Capture the cell that displays the provided text and extract its (X, Y) central coordinate. 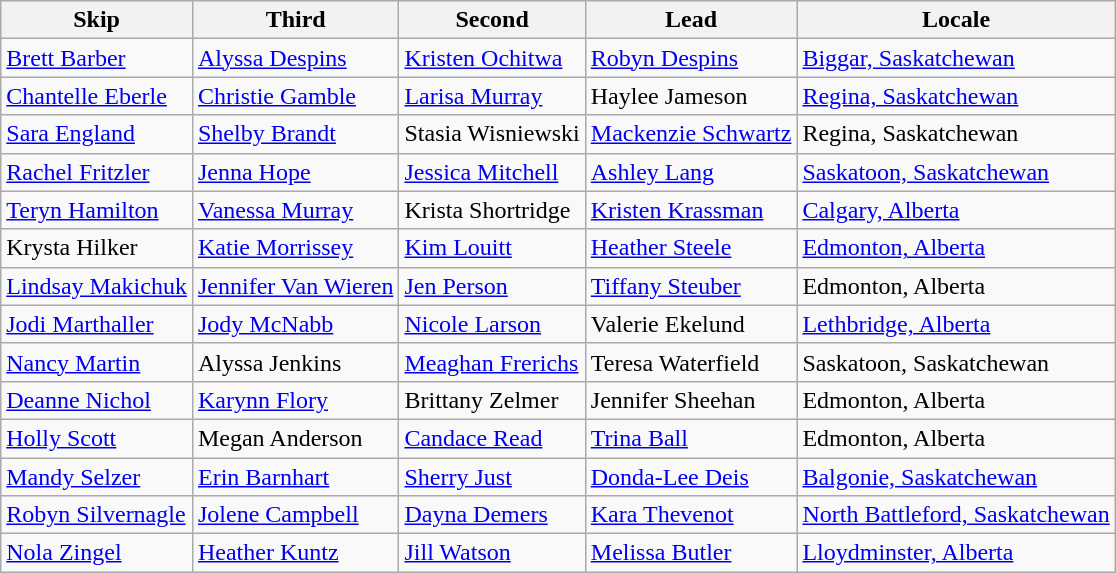
Lloydminster, Alberta (956, 553)
Heather Kuntz (295, 553)
Nancy Martin (97, 362)
Haylee Jameson (691, 96)
Trina Ball (691, 438)
Deanne Nichol (97, 400)
Nicole Larson (492, 324)
Melissa Butler (691, 553)
Krysta Hilker (97, 248)
Katie Morrissey (295, 248)
Kim Louitt (492, 248)
Lindsay Makichuk (97, 286)
Karynn Flory (295, 400)
North Battleford, Saskatchewan (956, 515)
Jen Person (492, 286)
Vanessa Murray (295, 210)
Jessica Mitchell (492, 172)
Calgary, Alberta (956, 210)
Rachel Fritzler (97, 172)
Nola Zingel (97, 553)
Shelby Brandt (295, 134)
Kara Thevenot (691, 515)
Stasia Wisniewski (492, 134)
Teresa Waterfield (691, 362)
Biggar, Saskatchewan (956, 58)
Megan Anderson (295, 438)
Donda-Lee Deis (691, 477)
Robyn Despins (691, 58)
Locale (956, 20)
Teryn Hamilton (97, 210)
Tiffany Steuber (691, 286)
Second (492, 20)
Jody McNabb (295, 324)
Alyssa Despins (295, 58)
Jolene Campbell (295, 515)
Valerie Ekelund (691, 324)
Candace Read (492, 438)
Jill Watson (492, 553)
Balgonie, Saskatchewan (956, 477)
Lead (691, 20)
Christie Gamble (295, 96)
Heather Steele (691, 248)
Brittany Zelmer (492, 400)
Brett Barber (97, 58)
Sherry Just (492, 477)
Lethbridge, Alberta (956, 324)
Jennifer Van Wieren (295, 286)
Mackenzie Schwartz (691, 134)
Krista Shortridge (492, 210)
Robyn Silvernagle (97, 515)
Alyssa Jenkins (295, 362)
Kristen Ochitwa (492, 58)
Meaghan Frerichs (492, 362)
Erin Barnhart (295, 477)
Kristen Krassman (691, 210)
Chantelle Eberle (97, 96)
Sara England (97, 134)
Holly Scott (97, 438)
Ashley Lang (691, 172)
Jenna Hope (295, 172)
Jennifer Sheehan (691, 400)
Skip (97, 20)
Jodi Marthaller (97, 324)
Larisa Murray (492, 96)
Third (295, 20)
Dayna Demers (492, 515)
Mandy Selzer (97, 477)
